Provide the [x, y] coordinate of the cell's center where the given text is located.  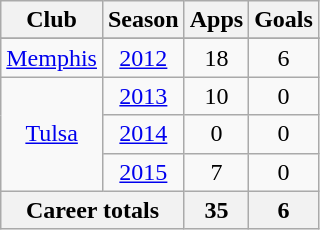
Club [52, 20]
Career totals [92, 210]
18 [216, 58]
2014 [143, 134]
2012 [143, 58]
2013 [143, 96]
Goals [284, 20]
7 [216, 172]
Memphis [52, 58]
2015 [143, 172]
Tulsa [52, 134]
Season [143, 20]
10 [216, 96]
35 [216, 210]
Apps [216, 20]
